Return the [X, Y] coordinate for the center point of the cell that contains the specified text.  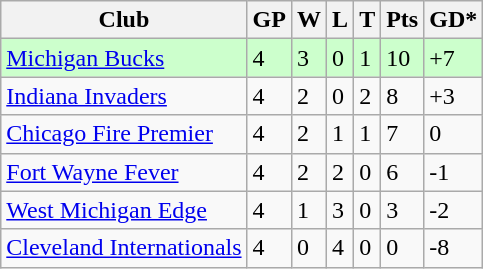
7 [402, 134]
T [368, 20]
-2 [454, 210]
Cleveland Internationals [124, 248]
-8 [454, 248]
Chicago Fire Premier [124, 134]
10 [402, 58]
Pts [402, 20]
+7 [454, 58]
Michigan Bucks [124, 58]
W [308, 20]
+3 [454, 96]
GP [269, 20]
Indiana Invaders [124, 96]
L [340, 20]
-1 [454, 172]
6 [402, 172]
8 [402, 96]
Fort Wayne Fever [124, 172]
West Michigan Edge [124, 210]
Club [124, 20]
GD* [454, 20]
